Return [X, Y] of the center of cell containing provided text 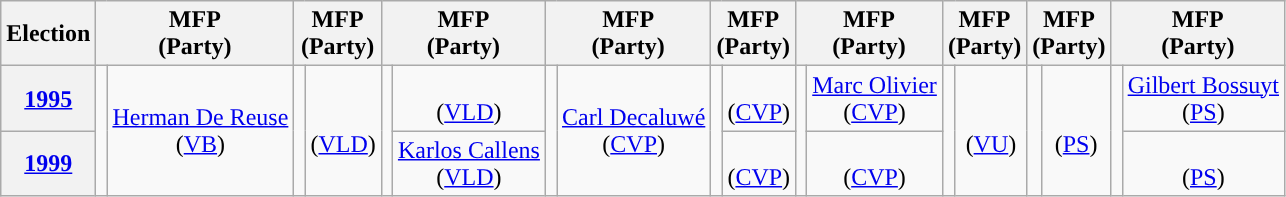
Gilbert Bossuyt(PS) [1203, 98]
Carl Decaluwé(CVP) [633, 131]
Karlos Callens(VLD) [468, 164]
Herman De Reuse(VB) [200, 131]
Election [48, 34]
(VU) [991, 131]
1995 [48, 98]
Marc Olivier(CVP) [875, 98]
1999 [48, 164]
